Search for the cell housing the specified text and yield its (x, y) center coordinate. 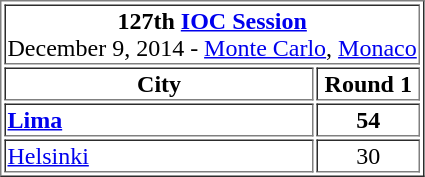
Round 1 (368, 84)
30 (368, 156)
Lima (158, 120)
127th IOC SessionDecember 9, 2014 - Monte Carlo, Monaco (212, 34)
54 (368, 120)
City (158, 84)
Helsinki (158, 156)
